Return the (x, y) coordinate for the center point of the cell that contains the specified text.  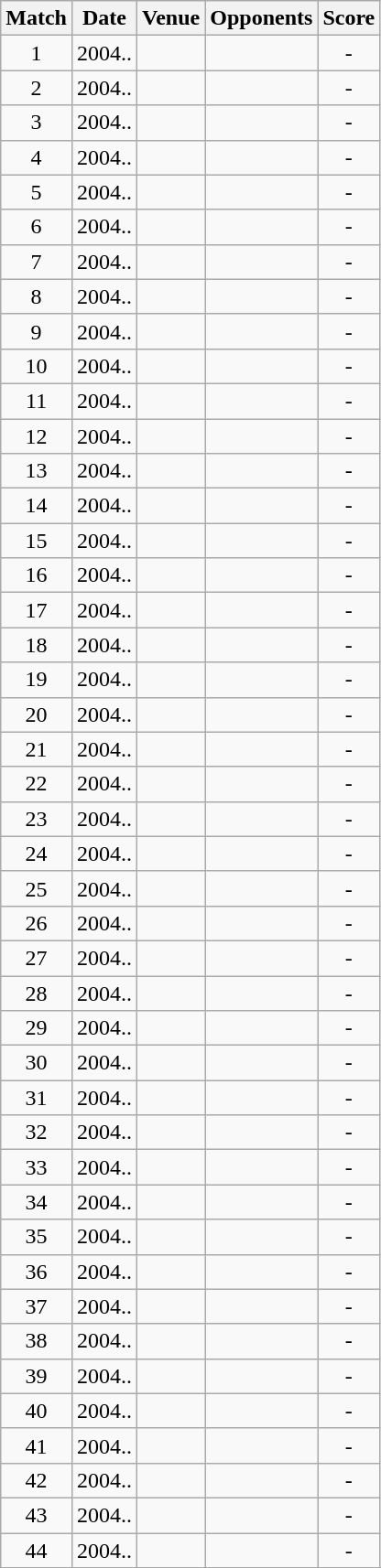
Venue (171, 18)
2 (37, 88)
14 (37, 506)
43 (37, 1515)
8 (37, 296)
9 (37, 331)
26 (37, 923)
20 (37, 714)
32 (37, 1133)
6 (37, 227)
25 (37, 888)
34 (37, 1202)
28 (37, 993)
36 (37, 1272)
30 (37, 1063)
19 (37, 680)
38 (37, 1341)
27 (37, 958)
7 (37, 262)
39 (37, 1376)
33 (37, 1167)
41 (37, 1445)
29 (37, 1028)
22 (37, 784)
5 (37, 192)
16 (37, 575)
42 (37, 1480)
17 (37, 610)
Score (349, 18)
Match (37, 18)
10 (37, 366)
3 (37, 123)
40 (37, 1411)
23 (37, 819)
37 (37, 1306)
35 (37, 1237)
4 (37, 157)
18 (37, 645)
Opponents (262, 18)
24 (37, 854)
13 (37, 471)
15 (37, 541)
12 (37, 436)
1 (37, 53)
44 (37, 1551)
21 (37, 749)
11 (37, 401)
Date (104, 18)
31 (37, 1098)
